From the cell containing the given text, extract its center point as [X, Y] coordinate. 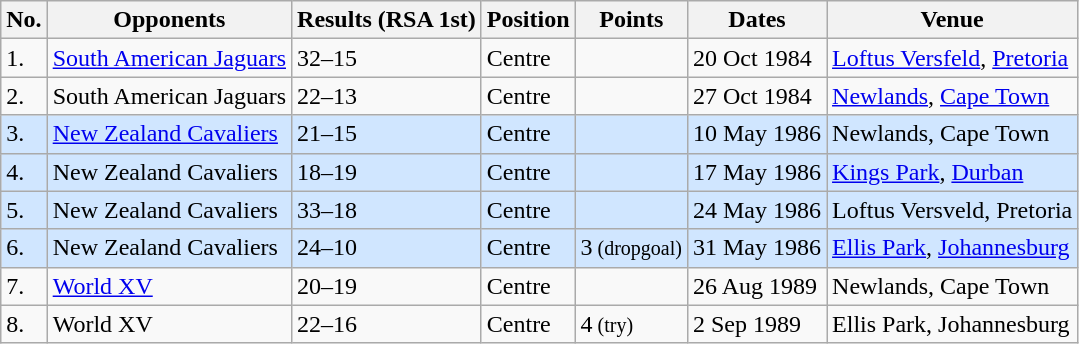
6. [24, 248]
4. [24, 172]
Loftus Versveld, Pretoria [952, 210]
Opponents [169, 20]
3 (dropgoal) [631, 248]
Venue [952, 20]
18–19 [387, 172]
20–19 [387, 286]
20 Oct 1984 [756, 58]
7. [24, 286]
Results (RSA 1st) [387, 20]
8. [24, 324]
1. [24, 58]
10 May 1986 [756, 134]
2 Sep 1989 [756, 324]
17 May 1986 [756, 172]
Dates [756, 20]
Points [631, 20]
24 May 1986 [756, 210]
31 May 1986 [756, 248]
5. [24, 210]
3. [24, 134]
32–15 [387, 58]
33–18 [387, 210]
26 Aug 1989 [756, 286]
Kings Park, Durban [952, 172]
2. [24, 96]
Position [528, 20]
27 Oct 1984 [756, 96]
22–13 [387, 96]
22–16 [387, 324]
24–10 [387, 248]
21–15 [387, 134]
No. [24, 20]
4 (try) [631, 324]
Loftus Versfeld, Pretoria [952, 58]
